Detect which cell encompasses the target text, then output its [X, Y] center coordinate. 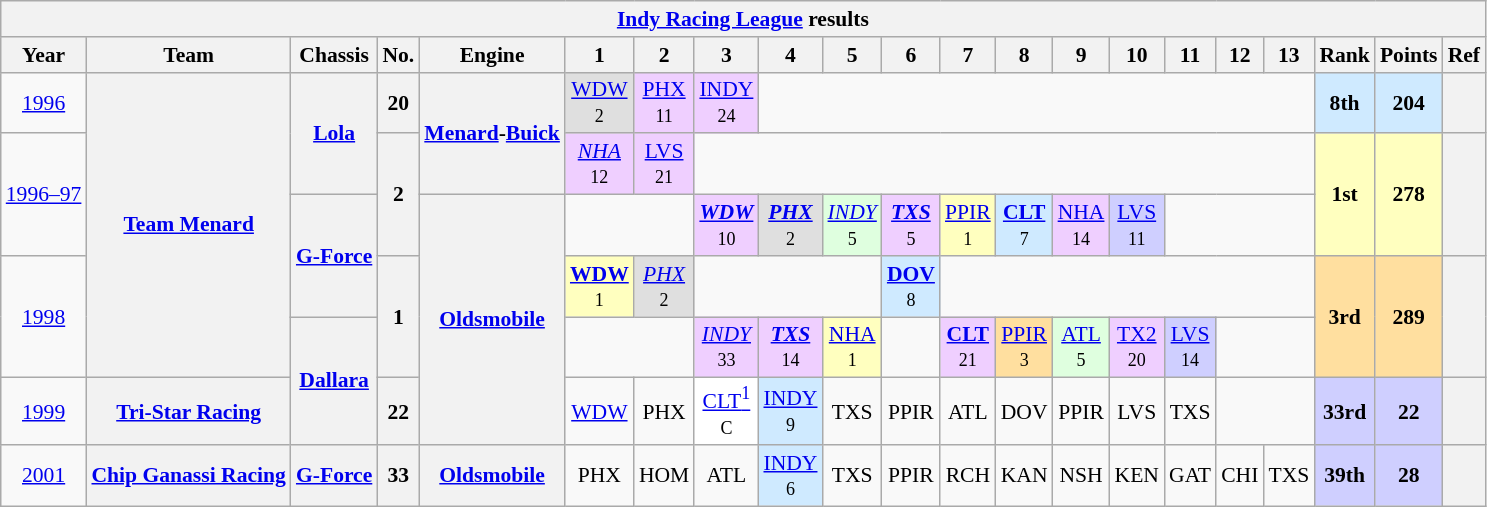
Chip Ganassi Racing [188, 476]
Year [44, 55]
6 [911, 55]
9 [1082, 55]
39th [1344, 476]
NHA1 [852, 348]
Lola [334, 133]
1996 [44, 102]
1998 [44, 317]
CLT1C [726, 412]
5 [852, 55]
INDY9 [790, 412]
28 [1409, 476]
8 [1024, 55]
2001 [44, 476]
INDY33 [726, 348]
GAT [1190, 476]
KAN [1024, 476]
NHA12 [600, 164]
204 [1409, 102]
1st [1344, 195]
WDW2 [600, 102]
WDW10 [726, 226]
TXS5 [911, 226]
LVS14 [1190, 348]
Points [1409, 55]
Team Menard [188, 225]
TX220 [1137, 348]
INDY5 [852, 226]
1996–97 [44, 195]
LVS21 [664, 164]
7 [968, 55]
INDY6 [790, 476]
278 [1409, 195]
33rd [1344, 412]
LVS11 [1137, 226]
3rd [1344, 317]
LVS [1137, 412]
TXS14 [790, 348]
NHA14 [1082, 226]
KEN [1137, 476]
Dallara [334, 381]
INDY24 [726, 102]
PHX11 [664, 102]
WDW [600, 412]
CLT7 [1024, 226]
11 [1190, 55]
4 [790, 55]
NSH [1082, 476]
DOV [1024, 412]
289 [1409, 317]
DOV8 [911, 286]
PPIR1 [968, 226]
WDW1 [600, 286]
RCH [968, 476]
CLT21 [968, 348]
33 [398, 476]
No. [398, 55]
Rank [1344, 55]
Tri-Star Racing [188, 412]
ATL5 [1082, 348]
10 [1137, 55]
PPIR3 [1024, 348]
20 [398, 102]
Engine [492, 55]
HOM [664, 476]
3 [726, 55]
Ref [1464, 55]
1999 [44, 412]
Team [188, 55]
13 [1288, 55]
Indy Racing League results [743, 19]
CHI [1240, 476]
Menard-Buick [492, 133]
12 [1240, 55]
Chassis [334, 55]
8th [1344, 102]
